Capture the cell that displays the provided text and extract its [x, y] central coordinate. 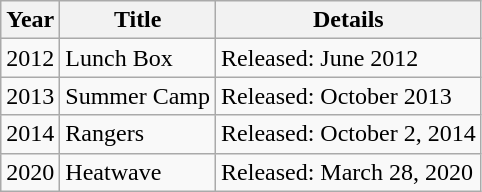
Lunch Box [138, 58]
2013 [30, 96]
Year [30, 20]
Rangers [138, 134]
Released: June 2012 [349, 58]
Summer Camp [138, 96]
Heatwave [138, 172]
Released: October 2, 2014 [349, 134]
2012 [30, 58]
Title [138, 20]
Released: October 2013 [349, 96]
Details [349, 20]
2014 [30, 134]
Released: March 28, 2020 [349, 172]
2020 [30, 172]
